Extract the (x, y) coordinate from the center of the cell holding the provided text.  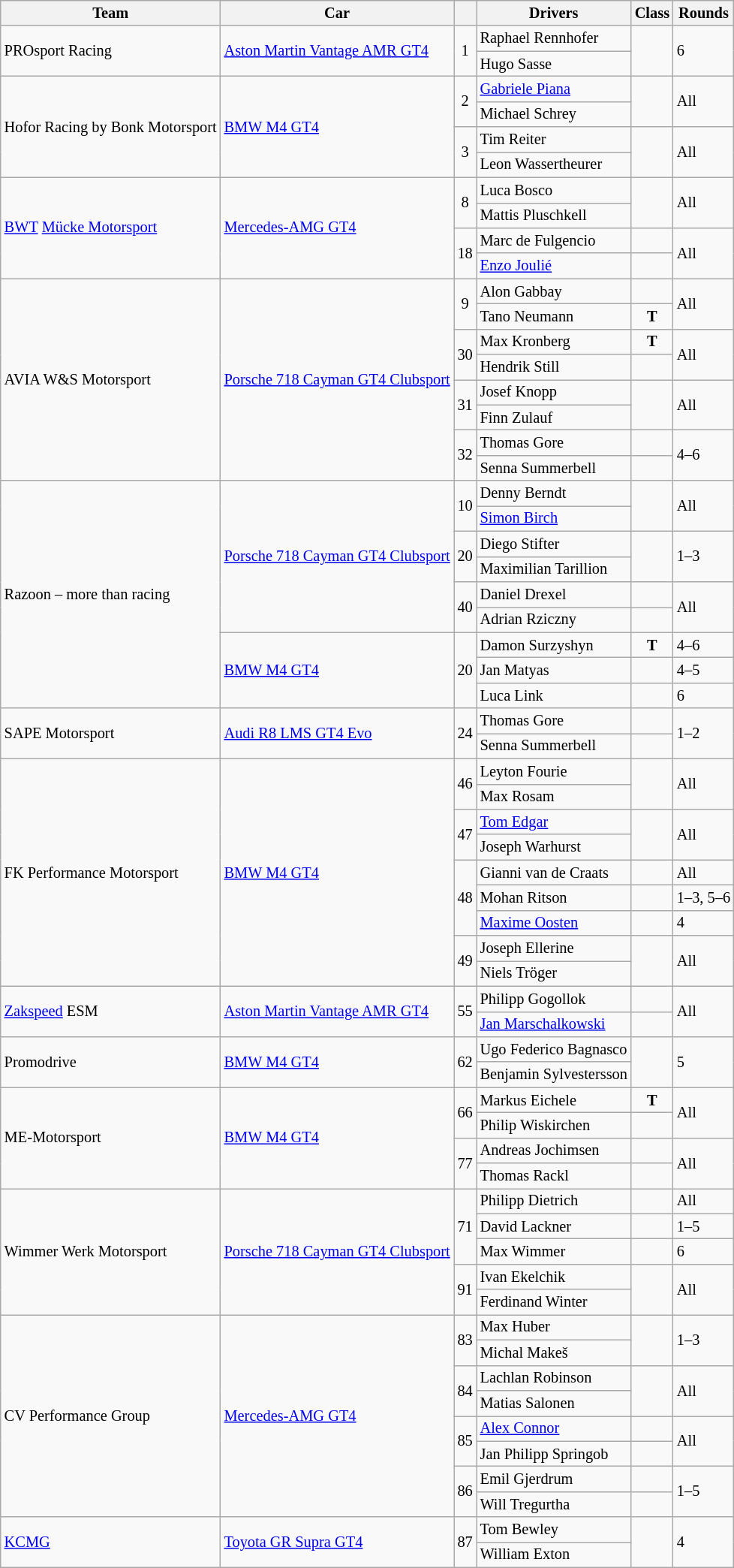
Damon Surzyshyn (554, 645)
Tano Neumann (554, 316)
Tom Bewley (554, 1530)
Josef Knopp (554, 392)
32 (465, 455)
Maxime Oosten (554, 923)
William Exton (554, 1554)
Team (111, 13)
Marc de Fulgencio (554, 240)
Car (338, 13)
Matias Salonen (554, 1403)
77 (465, 1162)
Alon Gabbay (554, 291)
Diego Stifter (554, 544)
84 (465, 1391)
46 (465, 784)
Jan Marschalkowski (554, 1024)
Luca Bosco (554, 190)
Mattis Pluschkell (554, 216)
9 (465, 303)
Alex Connor (554, 1428)
Markus Eichele (554, 1100)
66 (465, 1113)
Promodrive (111, 1062)
Maximilian Tarillion (554, 569)
10 (465, 506)
Hofor Racing by Bonk Motorsport (111, 126)
Zakspeed ESM (111, 1011)
83 (465, 1340)
Gabriele Piana (554, 89)
Niels Tröger (554, 973)
1–2 (704, 733)
3 (465, 152)
Simon Birch (554, 518)
Adrian Rziczny (554, 620)
Gianni van de Craats (554, 873)
31 (465, 404)
Joseph Ellerine (554, 948)
Emil Gjerdrum (554, 1479)
49 (465, 961)
86 (465, 1491)
AVIA W&S Motorsport (111, 380)
Lachlan Robinson (554, 1378)
Raphael Rennhofer (554, 38)
SAPE Motorsport (111, 733)
40 (465, 607)
Denny Berndt (554, 493)
David Lackner (554, 1226)
1–3, 5–6 (704, 897)
Razoon – more than racing (111, 595)
Ferdinand Winter (554, 1302)
Audi R8 LMS GT4 Evo (338, 733)
71 (465, 1226)
1 (465, 51)
Philipp Gogollok (554, 999)
Tom Edgar (554, 822)
Jan Matyas (554, 670)
BWT Mücke Motorsport (111, 228)
Philip Wiskirchen (554, 1125)
24 (465, 733)
Mohan Ritson (554, 897)
Thomas Rackl (554, 1176)
Enzo Joulié (554, 266)
Ivan Ekelchik (554, 1277)
Joseph Warhurst (554, 847)
91 (465, 1289)
ME-Motorsport (111, 1138)
Luca Link (554, 695)
Drivers (554, 13)
Andreas Jochimsen (554, 1150)
Hendrik Still (554, 367)
4–5 (704, 670)
47 (465, 834)
Rounds (704, 13)
30 (465, 354)
55 (465, 1011)
CV Performance Group (111, 1415)
8 (465, 203)
85 (465, 1440)
Daniel Drexel (554, 594)
Max Huber (554, 1327)
KCMG (111, 1542)
Benjamin Sylvestersson (554, 1075)
Wimmer Werk Motorsport (111, 1251)
2 (465, 101)
Leon Wassertheurer (554, 164)
Michal Makeš (554, 1352)
Class (652, 13)
5 (704, 1062)
Max Wimmer (554, 1252)
48 (465, 898)
Will Tregurtha (554, 1504)
PROsport Racing (111, 51)
Michael Schrey (554, 114)
Max Kronberg (554, 342)
Toyota GR Supra GT4 (338, 1542)
Max Rosam (554, 797)
Hugo Sasse (554, 64)
Philipp Dietrich (554, 1201)
62 (465, 1062)
Finn Zulauf (554, 418)
87 (465, 1542)
18 (465, 252)
Ugo Federico Bagnasco (554, 1049)
Tim Reiter (554, 140)
Leyton Fourie (554, 771)
Jan Philipp Springob (554, 1454)
FK Performance Motorsport (111, 873)
